Detect which cell encompasses the target text, then output its (X, Y) center coordinate. 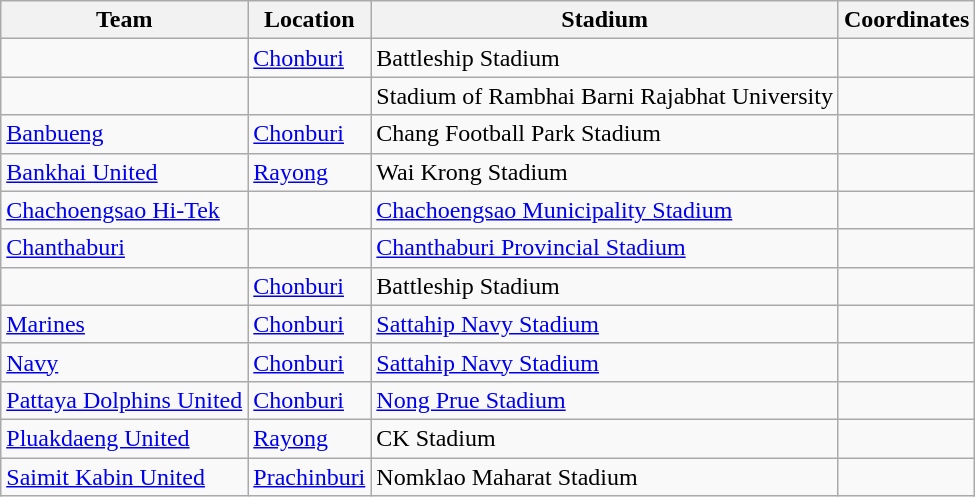
Chachoengsao Municipality Stadium (605, 210)
Nomklao Maharat Stadium (605, 477)
Chachoengsao Hi-Tek (124, 210)
Pluakdaeng United (124, 438)
Banbueng (124, 134)
Stadium of Rambhai Barni Rajabhat University (605, 96)
Pattaya Dolphins United (124, 400)
Prachinburi (310, 477)
CK Stadium (605, 438)
Bankhai United (124, 172)
Wai Krong Stadium (605, 172)
Marines (124, 324)
Coordinates (906, 20)
Stadium (605, 20)
Location (310, 20)
Navy (124, 362)
Chang Football Park Stadium (605, 134)
Saimit Kabin United (124, 477)
Team (124, 20)
Nong Prue Stadium (605, 400)
Chanthaburi (124, 248)
Chanthaburi Provincial Stadium (605, 248)
